Provide the [x, y] coordinate of the cell's center where the given text is located.  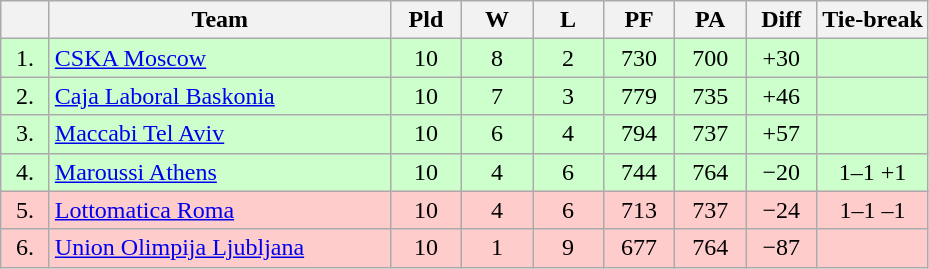
−87 [782, 248]
Lottomatica Roma [220, 210]
PA [710, 20]
Pld [426, 20]
+46 [782, 96]
794 [640, 134]
L [568, 20]
Maroussi Athens [220, 172]
1–1 +1 [873, 172]
CSKA Moscow [220, 58]
744 [640, 172]
9 [568, 248]
2. [26, 96]
PF [640, 20]
8 [496, 58]
4. [26, 172]
779 [640, 96]
3. [26, 134]
5. [26, 210]
−24 [782, 210]
1. [26, 58]
Maccabi Tel Aviv [220, 134]
Team [220, 20]
730 [640, 58]
3 [568, 96]
700 [710, 58]
7 [496, 96]
Tie-break [873, 20]
+57 [782, 134]
1–1 –1 [873, 210]
713 [640, 210]
W [496, 20]
1 [496, 248]
+30 [782, 58]
735 [710, 96]
Union Olimpija Ljubljana [220, 248]
2 [568, 58]
Caja Laboral Baskonia [220, 96]
6. [26, 248]
−20 [782, 172]
Diff [782, 20]
677 [640, 248]
